From the cell containing the given text, extract its center point as [x, y] coordinate. 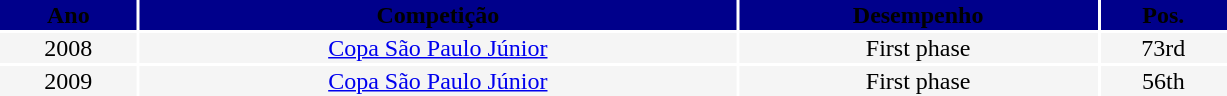
Competição [438, 15]
73rd [1163, 48]
Ano [68, 15]
Desempenho [918, 15]
Pos. [1163, 15]
56th [1163, 81]
2008 [68, 48]
2009 [68, 81]
